Scan for the cell matching the given text and deliver its (x, y) coordinate at center. 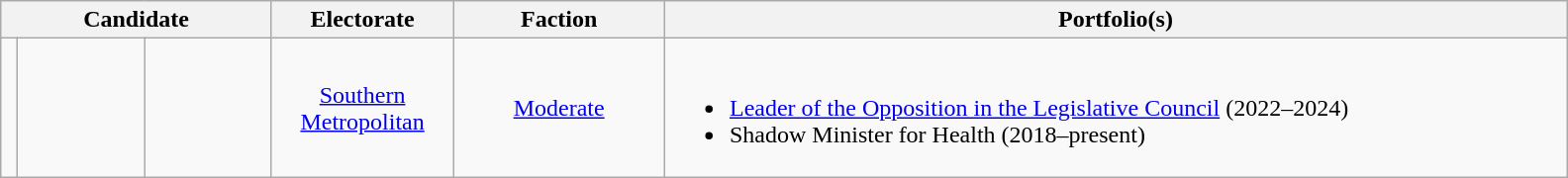
Faction (559, 20)
Southern Metropolitan (362, 108)
Electorate (362, 20)
Candidate (137, 20)
Portfolio(s) (1115, 20)
Leader of the Opposition in the Legislative Council (2022–2024)Shadow Minister for Health (2018–present) (1115, 108)
Moderate (559, 108)
